Locate the cell with the specified text and output its (x, y) center coordinate. 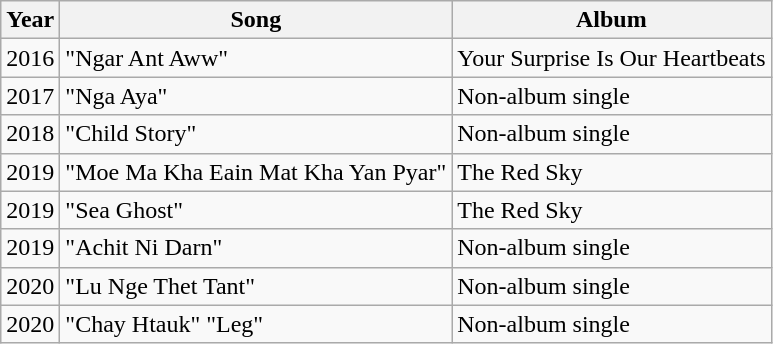
2018 (30, 134)
2016 (30, 58)
Song (256, 20)
"Sea Ghost" (256, 210)
"Child Story" (256, 134)
"Moe Ma Kha Eain Mat Kha Yan Pyar" (256, 172)
"Lu Nge Thet Tant" (256, 286)
"Ngar Ant Aww" (256, 58)
Album (612, 20)
"Chay Htauk" "Leg" (256, 324)
"Achit Ni Darn" (256, 248)
Year (30, 20)
2017 (30, 96)
"Nga Aya" (256, 96)
Your Surprise Is Our Heartbeats (612, 58)
